Scan for the cell matching the given text and deliver its (X, Y) coordinate at center. 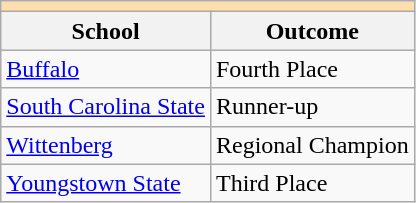
Wittenberg (106, 145)
Third Place (312, 183)
Buffalo (106, 69)
Regional Champion (312, 145)
South Carolina State (106, 107)
Runner-up (312, 107)
Fourth Place (312, 69)
Youngstown State (106, 183)
Outcome (312, 31)
School (106, 31)
